Scan for the cell matching the given text and deliver its [X, Y] coordinate at center. 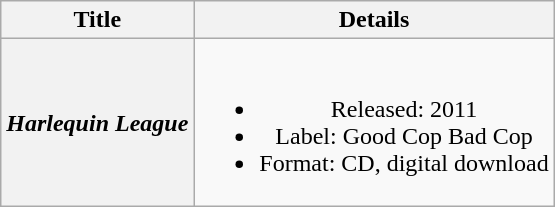
Harlequin League [98, 122]
Title [98, 20]
Released: 2011Label: Good Cop Bad CopFormat: CD, digital download [374, 122]
Details [374, 20]
